Return (x, y) of the center of cell containing provided text 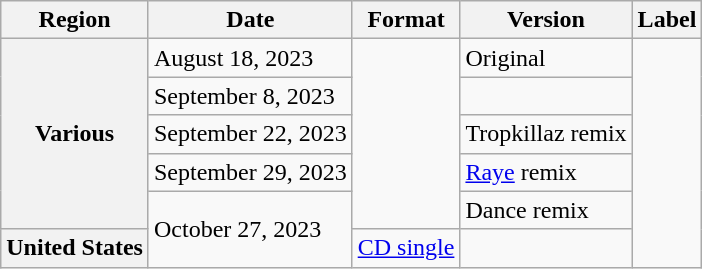
Tropkillaz remix (546, 134)
October 27, 2023 (250, 229)
Dance remix (546, 210)
Various (75, 134)
Raye remix (546, 172)
Date (250, 20)
September 22, 2023 (250, 134)
Version (546, 20)
Format (406, 20)
September 8, 2023 (250, 96)
Region (75, 20)
United States (75, 248)
CD single (406, 248)
Label (667, 20)
Original (546, 58)
September 29, 2023 (250, 172)
August 18, 2023 (250, 58)
